Scan for the cell matching the given text and deliver its (X, Y) coordinate at center. 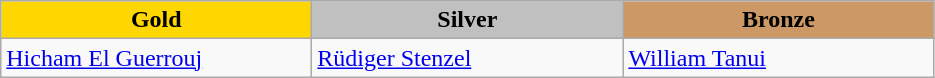
Silver (468, 20)
Bronze (778, 20)
Gold (156, 20)
William Tanui (778, 58)
Hicham El Guerrouj (156, 58)
Rüdiger Stenzel (468, 58)
